Capture the cell that displays the provided text and extract its [X, Y] central coordinate. 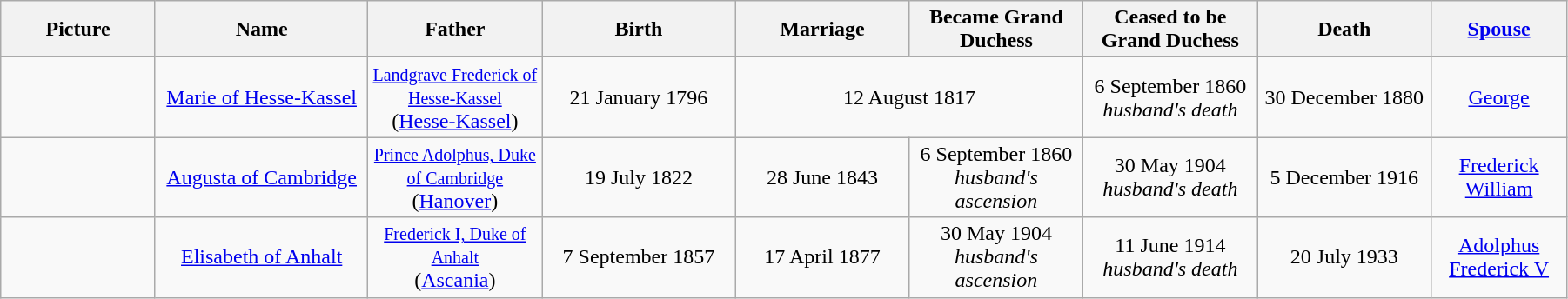
Frederick William [1499, 177]
12 August 1817 [909, 97]
28 June 1843 [822, 177]
21 January 1796 [639, 97]
7 September 1857 [639, 257]
19 July 1822 [639, 177]
Ceased to be Grand Duchess [1170, 30]
17 April 1877 [822, 257]
Became Grand Duchess [996, 30]
30 December 1880 [1344, 97]
Father [455, 30]
5 December 1916 [1344, 177]
Augusta of Cambridge [261, 177]
20 July 1933 [1344, 257]
Marie of Hesse-Kassel [261, 97]
Landgrave Frederick of Hesse-Kassel (Hesse-Kassel) [455, 97]
Birth [639, 30]
6 September 1860husband's ascension [996, 177]
Elisabeth of Anhalt [261, 257]
30 May 1904husband's ascension [996, 257]
George [1499, 97]
6 September 1860husband's death [1170, 97]
30 May 1904husband's death [1170, 177]
11 June 1914husband's death [1170, 257]
Death [1344, 30]
Spouse [1499, 30]
Adolphus Frederick V [1499, 257]
Name [261, 30]
Marriage [822, 30]
Picture [78, 30]
Frederick I, Duke of Anhalt (Ascania) [455, 257]
Prince Adolphus, Duke of Cambridge (Hanover) [455, 177]
